Return the [x, y] coordinate for the center point of the cell that contains the specified text.  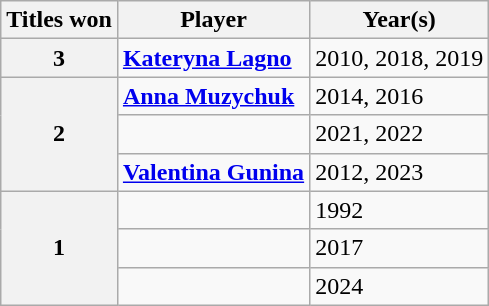
1 [60, 248]
Kateryna Lagno [213, 58]
2010, 2018, 2019 [400, 58]
Anna Muzychuk [213, 96]
2017 [400, 248]
2014, 2016 [400, 96]
2021, 2022 [400, 134]
Year(s) [400, 20]
1992 [400, 210]
Titles won [60, 20]
3 [60, 58]
2 [60, 134]
Valentina Gunina [213, 172]
2024 [400, 286]
Player [213, 20]
2012, 2023 [400, 172]
